Return the [X, Y] coordinate for the center point of the cell that contains the specified text.  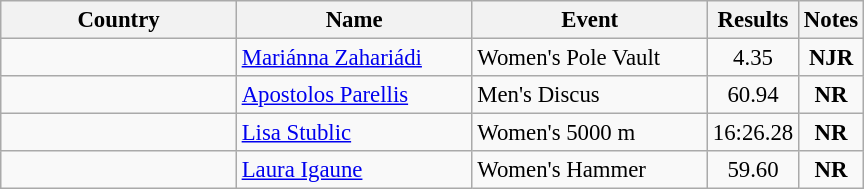
16:26.28 [754, 133]
59.60 [754, 170]
Laura Igaune [354, 170]
Women's Pole Vault [590, 58]
Notes [832, 20]
Apostolos Parellis [354, 95]
Women's 5000 m [590, 133]
Lisa Stublic [354, 133]
60.94 [754, 95]
NJR [832, 58]
Name [354, 20]
Mariánna Zahariádi [354, 58]
Results [754, 20]
Women's Hammer [590, 170]
Men's Discus [590, 95]
Country [119, 20]
4.35 [754, 58]
Event [590, 20]
